Pinpoint the cell where the given text exists, returning its (X, Y) midpoint coordinate. 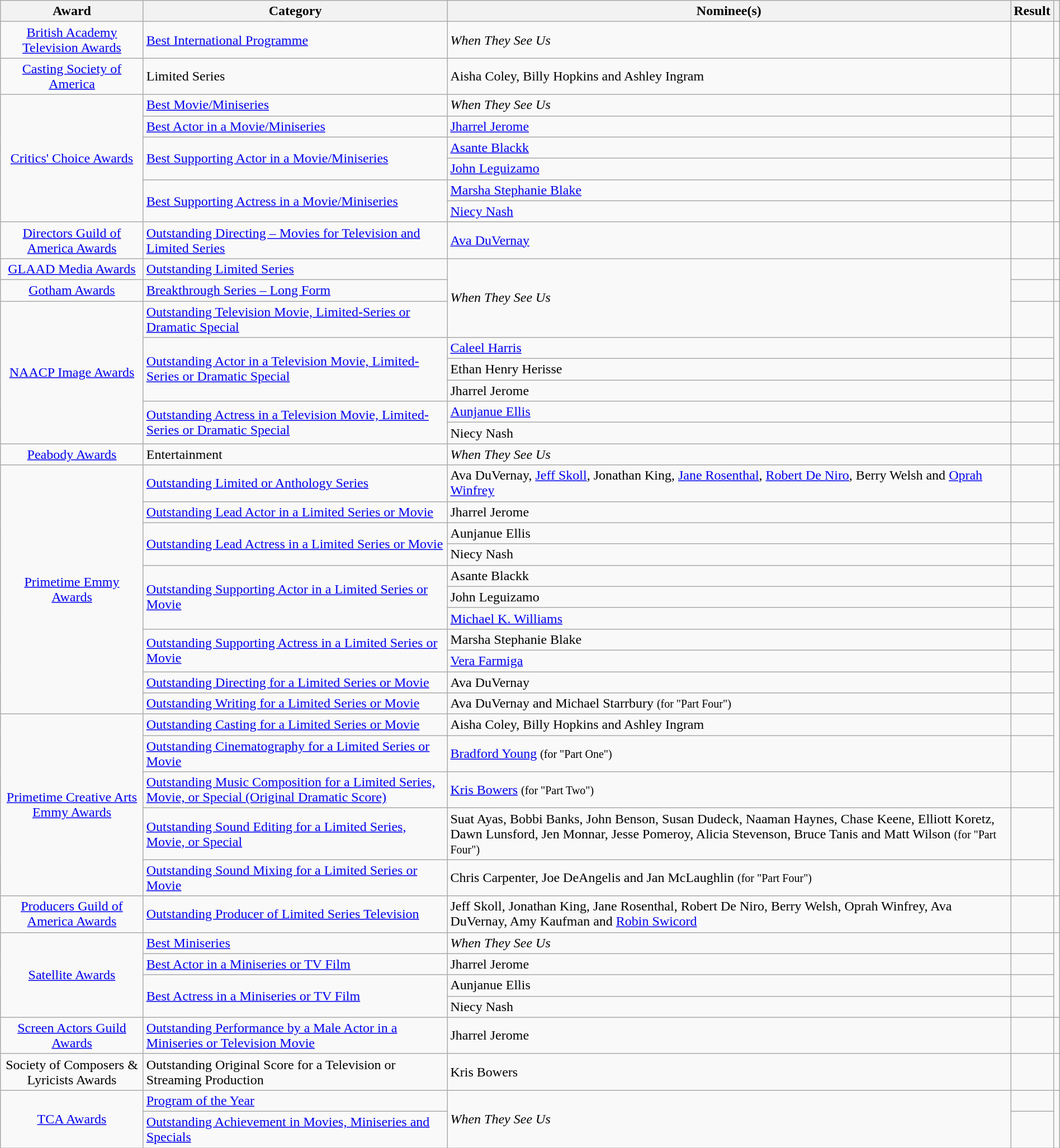
Ethan Henry Herisse (729, 369)
Outstanding Original Score for a Television or Streaming Production (295, 1072)
Kris Bowers (for "Part Two") (729, 790)
Caleel Harris (729, 348)
Peabody Awards (72, 454)
Outstanding Sound Editing for a Limited Series, Movie, or Special (295, 834)
Primetime Emmy Awards (72, 590)
Screen Actors Guild Awards (72, 1035)
Gotham Awards (72, 290)
Limited Series (295, 76)
Outstanding Performance by a Male Actor in a Miniseries or Television Movie (295, 1035)
Kris Bowers (729, 1072)
Jeff Skoll, Jonathan King, Jane Rosenthal, Robert De Niro, Berry Welsh, Oprah Winfrey, Ava DuVernay, Amy Kaufman and Robin Swicord (729, 914)
Best Movie/Miniseries (295, 105)
Outstanding Sound Mixing for a Limited Series or Movie (295, 877)
Best Supporting Actress in a Movie/Miniseries (295, 201)
Outstanding Actress in a Television Movie, Limited-Series or Dramatic Special (295, 423)
NAACP Image Awards (72, 372)
Producers Guild of America Awards (72, 914)
Outstanding Writing for a Limited Series or Movie (295, 704)
Outstanding Limited or Anthology Series (295, 483)
British Academy Television Awards (72, 40)
Outstanding Supporting Actor in a Limited Series or Movie (295, 597)
Nominee(s) (729, 11)
Entertainment (295, 454)
Directors Guild of America Awards (72, 240)
Society of Composers & Lyricists Awards (72, 1072)
Primetime Creative Arts Emmy Awards (72, 805)
Vera Farmiga (729, 661)
Ava DuVernay and Michael Starrbury (for "Part Four") (729, 704)
Outstanding Television Movie, Limited-Series or Dramatic Special (295, 319)
Best Actor in a Miniseries or TV Film (295, 964)
Outstanding Directing for a Limited Series or Movie (295, 682)
Critics' Choice Awards (72, 158)
GLAAD Media Awards (72, 269)
Michael K. Williams (729, 618)
Outstanding Lead Actress in a Limited Series or Movie (295, 544)
Outstanding Actor in a Television Movie, Limited-Series or Dramatic Special (295, 369)
Outstanding Music Composition for a Limited Series, Movie, or Special (Original Dramatic Score) (295, 790)
TCA Awards (72, 1119)
Casting Society of America (72, 76)
Category (295, 11)
Result (1032, 11)
Bradford Young (for "Part One") (729, 753)
Satellite Awards (72, 975)
Breakthrough Series – Long Form (295, 290)
Outstanding Producer of Limited Series Television (295, 914)
Ava DuVernay, Jeff Skoll, Jonathan King, Jane Rosenthal, Robert De Niro, Berry Welsh and Oprah Winfrey (729, 483)
Award (72, 11)
Outstanding Directing – Movies for Television and Limited Series (295, 240)
Outstanding Cinematography for a Limited Series or Movie (295, 753)
Chris Carpenter, Joe DeAngelis and Jan McLaughlin (for "Part Four") (729, 877)
Outstanding Supporting Actress in a Limited Series or Movie (295, 650)
Best Supporting Actor in a Movie/Miniseries (295, 158)
Best International Programme (295, 40)
Outstanding Lead Actor in a Limited Series or Movie (295, 512)
Best Actress in a Miniseries or TV Film (295, 996)
Program of the Year (295, 1100)
Best Actor in a Movie/Miniseries (295, 126)
Outstanding Casting for a Limited Series or Movie (295, 725)
Outstanding Limited Series (295, 269)
Best Miniseries (295, 943)
Outstanding Achievement in Movies, Miniseries and Specials (295, 1129)
